Determine the (x, y) coordinate at the center of the cell enclosing the given text.  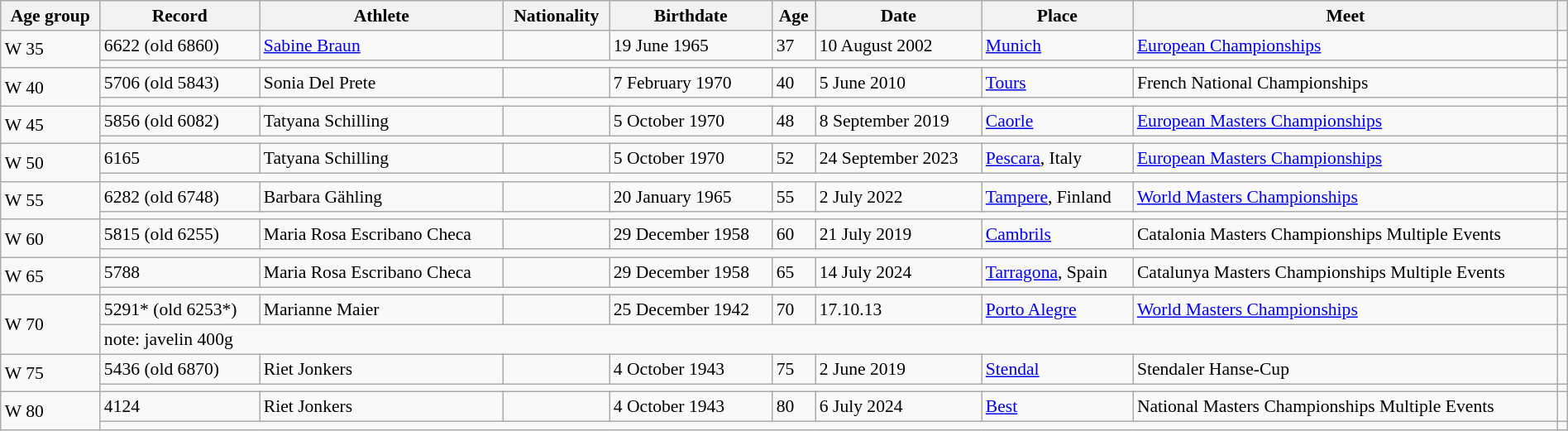
Best (1057, 407)
4124 (180, 407)
Nationality (557, 16)
Catalonia Masters Championships Multiple Events (1346, 235)
Cambrils (1057, 235)
Stendal (1057, 369)
National Masters Championships Multiple Events (1346, 407)
Age (794, 16)
10 August 2002 (898, 45)
55 (794, 197)
6282 (old 6748) (180, 197)
52 (794, 159)
5 June 2010 (898, 84)
70 (794, 310)
40 (794, 84)
Catalunya Masters Championships Multiple Events (1346, 272)
W 65 (50, 276)
8 September 2019 (898, 121)
Record (180, 16)
Tarragona, Spain (1057, 272)
Place (1057, 16)
W 40 (50, 88)
Age group (50, 16)
Sabine Braun (382, 45)
W 70 (50, 324)
48 (794, 121)
note: javelin 400g (829, 340)
W 60 (50, 239)
75 (794, 369)
European Championships (1346, 45)
French National Championships (1346, 84)
Athlete (382, 16)
Caorle (1057, 121)
6622 (old 6860) (180, 45)
37 (794, 45)
5436 (old 6870) (180, 369)
80 (794, 407)
W 45 (50, 125)
Munich (1057, 45)
W 35 (50, 50)
20 January 1965 (691, 197)
W 75 (50, 373)
Pescara, Italy (1057, 159)
Date (898, 16)
7 February 1970 (691, 84)
21 July 2019 (898, 235)
Barbara Gähling (382, 197)
W 80 (50, 411)
Stendaler Hanse-Cup (1346, 369)
5291* (old 6253*) (180, 310)
Birthdate (691, 16)
Meet (1346, 16)
25 December 1942 (691, 310)
Tampere, Finland (1057, 197)
19 June 1965 (691, 45)
65 (794, 272)
Sonia Del Prete (382, 84)
2 July 2022 (898, 197)
24 September 2023 (898, 159)
Marianne Maier (382, 310)
2 June 2019 (898, 369)
5856 (old 6082) (180, 121)
14 July 2024 (898, 272)
5788 (180, 272)
W 55 (50, 201)
5706 (old 5843) (180, 84)
60 (794, 235)
6 July 2024 (898, 407)
Porto Alegre (1057, 310)
W 50 (50, 163)
6165 (180, 159)
Tours (1057, 84)
17.10.13 (898, 310)
5815 (old 6255) (180, 235)
